Extract the (x, y) coordinate from the center of the cell holding the provided text.  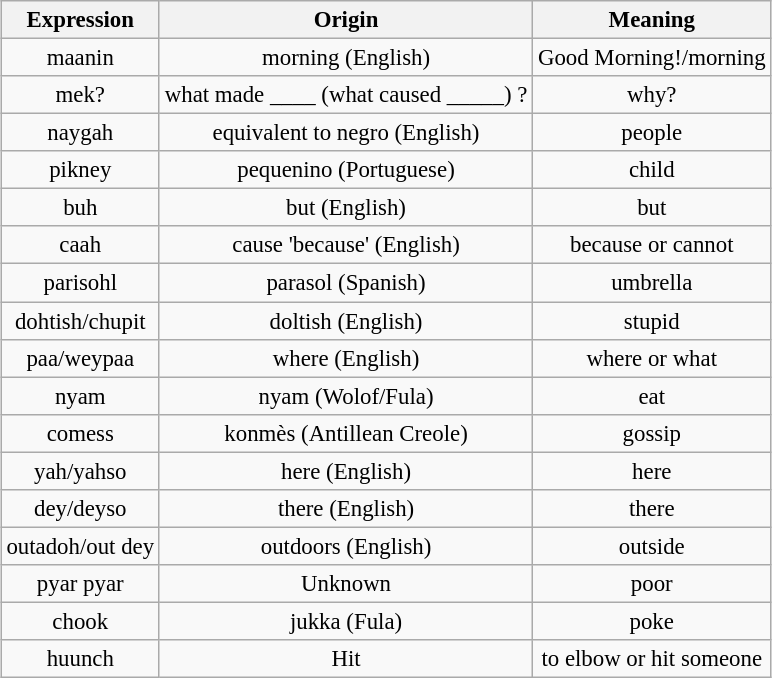
nyam (Wolof/Fula) (346, 396)
huunch (80, 659)
equivalent to negro (English) (346, 133)
people (652, 133)
cause 'because' (English) (346, 245)
Meaning (652, 20)
where or what (652, 358)
pyar pyar (80, 584)
Hit (346, 659)
pequenino (Portuguese) (346, 170)
jukka (Fula) (346, 621)
paa/weypaa (80, 358)
Origin (346, 20)
to elbow or hit someone (652, 659)
there (652, 508)
outside (652, 546)
naygah (80, 133)
morning (English) (346, 57)
comess (80, 433)
eat (652, 396)
poke (652, 621)
dey/deyso (80, 508)
nyam (80, 396)
Good Morning!/morning (652, 57)
because or cannot (652, 245)
dohtish/chupit (80, 321)
there (English) (346, 508)
maanin (80, 57)
konmès (Antillean Creole) (346, 433)
chook (80, 621)
mek? (80, 95)
parisohl (80, 283)
umbrella (652, 283)
where (English) (346, 358)
here (652, 471)
buh (80, 208)
caah (80, 245)
outadoh/out dey (80, 546)
why? (652, 95)
but (English) (346, 208)
gossip (652, 433)
here (English) (346, 471)
outdoors (English) (346, 546)
poor (652, 584)
stupid (652, 321)
but (652, 208)
what made ____ (what caused _____) ? (346, 95)
doltish (English) (346, 321)
pikney (80, 170)
Expression (80, 20)
parasol (Spanish) (346, 283)
Unknown (346, 584)
child (652, 170)
yah/yahso (80, 471)
